For the text-containing cell, return its midpoint in [X, Y] coordinate format. 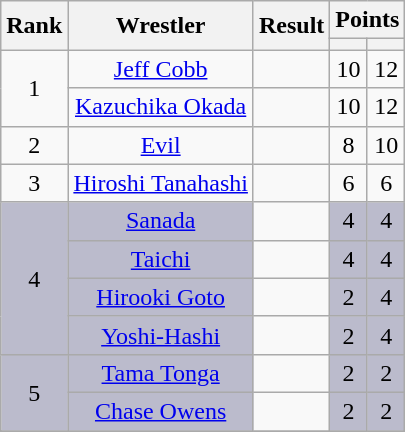
Sanada [161, 221]
5 [34, 392]
3 [34, 183]
1 [34, 88]
Wrestler [161, 26]
Taichi [161, 259]
Hirooki Goto [161, 297]
Chase Owens [161, 411]
Tama Tonga [161, 373]
Result [291, 26]
Rank [34, 26]
Kazuchika Okada [161, 107]
8 [349, 145]
Hiroshi Tanahashi [161, 183]
Points [368, 20]
Evil [161, 145]
Yoshi-Hashi [161, 335]
Jeff Cobb [161, 69]
